Determine the [X, Y] coordinate at the center of the cell enclosing the given text.  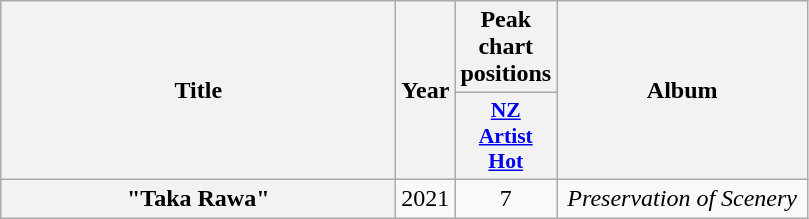
Album [682, 90]
NZArtistHot [506, 136]
Preservation of Scenery [682, 198]
7 [506, 198]
Title [198, 90]
Year [426, 90]
Peak chart positions [506, 47]
"Taka Rawa" [198, 198]
2021 [426, 198]
